Search for the cell housing the specified text and yield its (x, y) center coordinate. 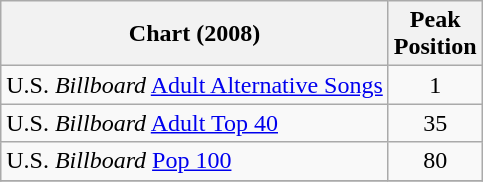
80 (435, 161)
U.S. Billboard Adult Top 40 (195, 123)
Chart (2008) (195, 34)
1 (435, 85)
35 (435, 123)
PeakPosition (435, 34)
U.S. Billboard Adult Alternative Songs (195, 85)
U.S. Billboard Pop 100 (195, 161)
